Scan for the cell matching the given text and deliver its (X, Y) coordinate at center. 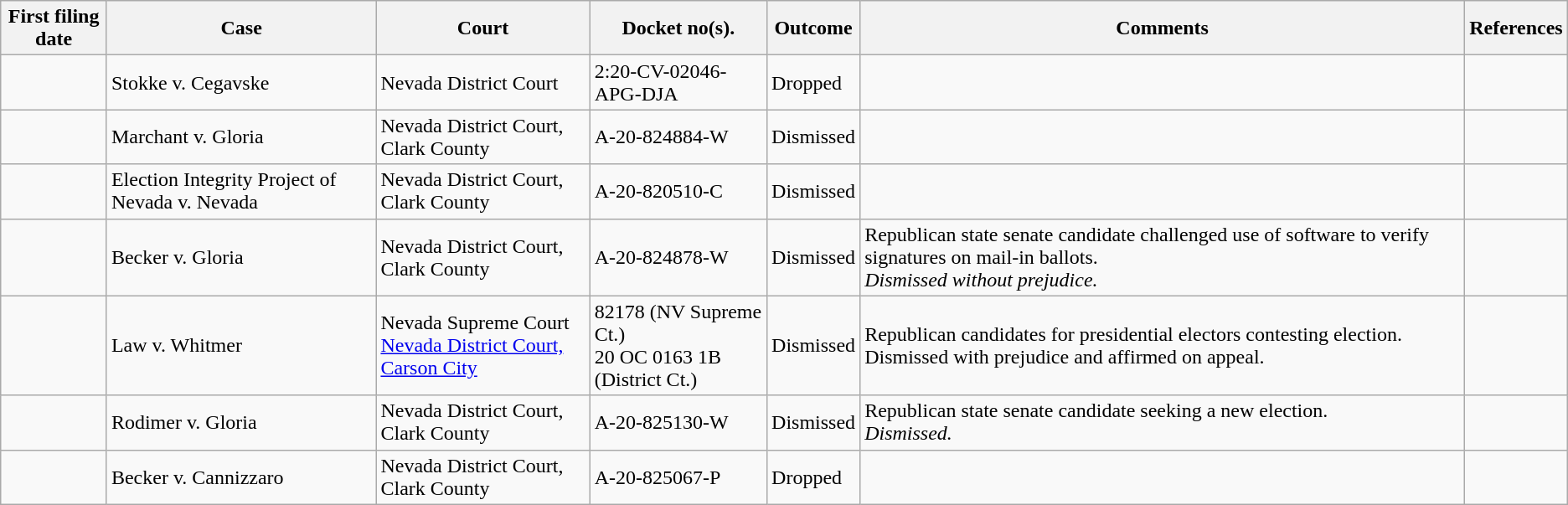
A-20-824884-W (678, 137)
Election Integrity Project of Nevada v. Nevada (241, 191)
A-20-824878-W (678, 257)
Comments (1163, 28)
Republican state senate candidate seeking a new election.Dismissed. (1163, 422)
Case (241, 28)
A-20-820510-C (678, 191)
Law v. Whitmer (241, 345)
Court (482, 28)
Republican candidates for presidential electors contesting election. Dismissed with prejudice and affirmed on appeal. (1163, 345)
A-20-825130-W (678, 422)
References (1516, 28)
Nevada District Court (482, 82)
First filing date (54, 28)
A-20-825067-P (678, 477)
Rodimer v. Gloria (241, 422)
Stokke v. Cegavske (241, 82)
82178 (NV Supreme Ct.)20 OC 0163 1B (District Ct.) (678, 345)
Becker v. Gloria (241, 257)
Republican state senate candidate challenged use of software to verify signatures on mail-in ballots.Dismissed without prejudice. (1163, 257)
Outcome (814, 28)
2:20-CV-02046-APG-DJA (678, 82)
Marchant v. Gloria (241, 137)
Docket no(s). (678, 28)
Nevada Supreme CourtNevada District Court, Carson City (482, 345)
Becker v. Cannizzaro (241, 477)
